Return [X, Y] of the center of cell containing provided text 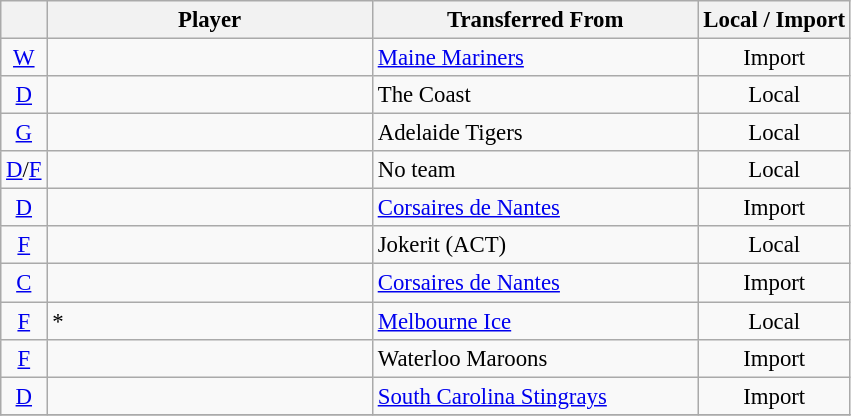
Player [210, 20]
Melbourne Ice [535, 321]
G [24, 133]
Maine Mariners [535, 58]
South Carolina Stingrays [535, 396]
Waterloo Maroons [535, 358]
* [210, 321]
Local / Import [774, 20]
No team [535, 170]
Jokerit (ACT) [535, 245]
W [24, 58]
Adelaide Tigers [535, 133]
The Coast [535, 95]
Transferred From [535, 20]
C [24, 283]
D/F [24, 170]
